Determine the (x, y) coordinate at the center of the cell enclosing the given text.  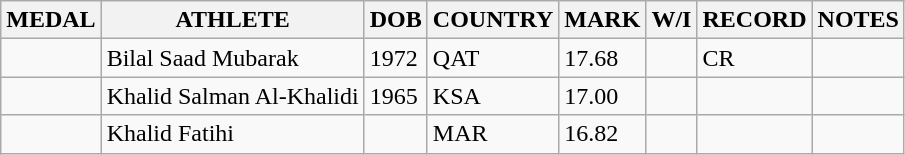
MEDAL (51, 20)
RECORD (754, 20)
Bilal Saad Mubarak (232, 58)
Khalid Fatihi (232, 134)
MARK (602, 20)
1965 (396, 96)
W/I (672, 20)
QAT (493, 58)
COUNTRY (493, 20)
NOTES (858, 20)
17.00 (602, 96)
16.82 (602, 134)
1972 (396, 58)
17.68 (602, 58)
ATHLETE (232, 20)
Khalid Salman Al-Khalidi (232, 96)
KSA (493, 96)
CR (754, 58)
DOB (396, 20)
MAR (493, 134)
